Extract the (x, y) coordinate from the center of the cell holding the provided text.  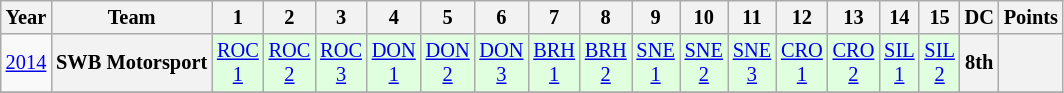
12 (802, 17)
Year (26, 17)
7 (554, 17)
1 (238, 17)
2 (290, 17)
SWB Motorsport (132, 63)
6 (501, 17)
11 (752, 17)
4 (394, 17)
DC (980, 17)
SNE2 (704, 63)
3 (341, 17)
8 (606, 17)
10 (704, 17)
5 (448, 17)
15 (939, 17)
ROC1 (238, 63)
ROC2 (290, 63)
Team (132, 17)
SIL1 (899, 63)
Points (1031, 17)
DON3 (501, 63)
CRO2 (854, 63)
BRH1 (554, 63)
CRO1 (802, 63)
14 (899, 17)
DON2 (448, 63)
DON1 (394, 63)
BRH2 (606, 63)
8th (980, 63)
13 (854, 17)
2014 (26, 63)
SNE3 (752, 63)
ROC3 (341, 63)
SNE1 (656, 63)
9 (656, 17)
SIL2 (939, 63)
